Determine the [X, Y] coordinate at the center of the cell enclosing the given text.  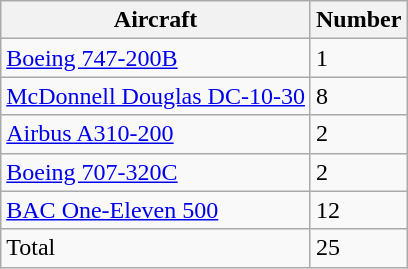
BAC One-Eleven 500 [156, 210]
Number [358, 20]
8 [358, 96]
25 [358, 248]
Airbus A310-200 [156, 134]
Boeing 747-200B [156, 58]
1 [358, 58]
Aircraft [156, 20]
Total [156, 248]
McDonnell Douglas DC-10-30 [156, 96]
Boeing 707-320C [156, 172]
12 [358, 210]
